For the text-containing cell, return its midpoint in (x, y) coordinate format. 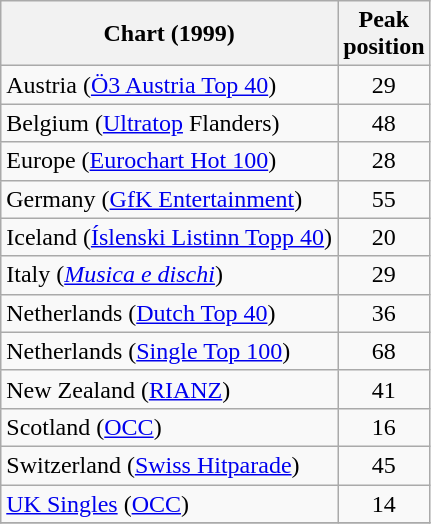
Netherlands (Single Top 100) (170, 351)
Switzerland (Swiss Hitparade) (170, 465)
Europe (Eurochart Hot 100) (170, 161)
Iceland (Íslenski Listinn Topp 40) (170, 237)
14 (384, 503)
Belgium (Ultratop Flanders) (170, 123)
45 (384, 465)
28 (384, 161)
Scotland (OCC) (170, 427)
55 (384, 199)
16 (384, 427)
Austria (Ö3 Austria Top 40) (170, 85)
New Zealand (RIANZ) (170, 389)
UK Singles (OCC) (170, 503)
Chart (1999) (170, 34)
Germany (GfK Entertainment) (170, 199)
Peakposition (384, 34)
Netherlands (Dutch Top 40) (170, 313)
48 (384, 123)
36 (384, 313)
68 (384, 351)
20 (384, 237)
41 (384, 389)
Italy (Musica e dischi) (170, 275)
